Extract the [x, y] coordinate from the center of the cell holding the provided text.  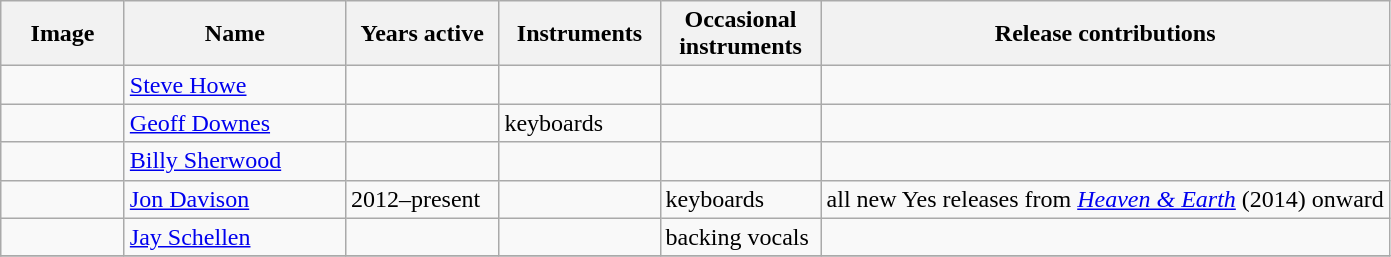
Geoff Downes [234, 123]
backing vocals [740, 237]
Billy Sherwood [234, 161]
Instruments [580, 34]
Steve Howe [234, 85]
Release contributions [1105, 34]
all new Yes releases from Heaven & Earth (2014) onward [1105, 199]
Occasional instruments [740, 34]
Jon Davison [234, 199]
Name [234, 34]
Years active [422, 34]
2012–present [422, 199]
Image [63, 34]
Jay Schellen [234, 237]
